Return [X, Y] of the center of cell containing provided text 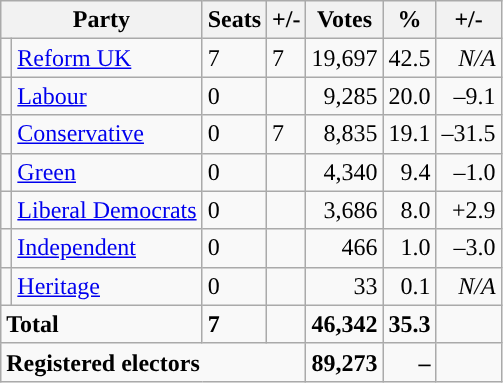
35.3 [410, 324]
Total [102, 324]
Votes [344, 20]
1.0 [410, 248]
Green [107, 172]
+2.9 [468, 210]
0.1 [410, 286]
4,340 [344, 172]
Conservative [107, 134]
Liberal Democrats [107, 210]
–3.0 [468, 248]
8,835 [344, 134]
3,686 [344, 210]
Independent [107, 248]
–31.5 [468, 134]
Reform UK [107, 58]
20.0 [410, 96]
89,273 [344, 362]
–9.1 [468, 96]
19.1 [410, 134]
Party [102, 20]
466 [344, 248]
Registered electors [154, 362]
33 [344, 286]
46,342 [344, 324]
8.0 [410, 210]
Heritage [107, 286]
Labour [107, 96]
19,697 [344, 58]
Seats [234, 20]
9.4 [410, 172]
% [410, 20]
– [410, 362]
9,285 [344, 96]
42.5 [410, 58]
–1.0 [468, 172]
